Find where the given text appears and provide that cell's center as (X, Y) coordinate. 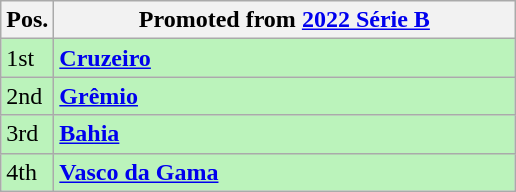
1st (28, 58)
Pos. (28, 20)
2nd (28, 96)
4th (28, 172)
Vasco da Gama (284, 172)
Bahia (284, 134)
Cruzeiro (284, 58)
Promoted from 2022 Série B (284, 20)
Grêmio (284, 96)
3rd (28, 134)
